For the text-containing cell, return its midpoint in (X, Y) coordinate format. 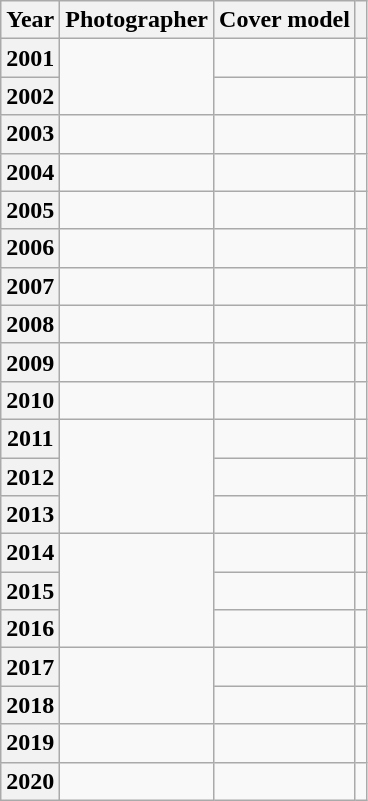
2002 (30, 96)
2011 (30, 438)
2020 (30, 781)
2007 (30, 286)
2003 (30, 134)
2016 (30, 629)
2015 (30, 591)
2018 (30, 705)
2006 (30, 248)
2014 (30, 553)
2012 (30, 477)
Photographer (137, 20)
2005 (30, 210)
2009 (30, 362)
Year (30, 20)
2008 (30, 324)
2010 (30, 400)
2001 (30, 58)
2004 (30, 172)
2013 (30, 515)
Cover model (285, 20)
2017 (30, 667)
2019 (30, 743)
